Extract the [X, Y] coordinate from the center of the cell holding the provided text.  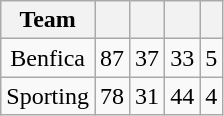
78 [112, 96]
44 [182, 96]
87 [112, 58]
5 [212, 58]
33 [182, 58]
Benfica [48, 58]
Sporting [48, 96]
Team [48, 20]
37 [148, 58]
4 [212, 96]
31 [148, 96]
